From the cell containing the given text, extract its center point as (x, y) coordinate. 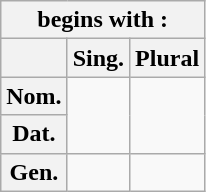
Dat. (34, 134)
Plural (168, 58)
Nom. (34, 96)
Gen. (34, 172)
Sing. (98, 58)
begins with : (103, 20)
